Detect which cell encompasses the target text, then output its (X, Y) center coordinate. 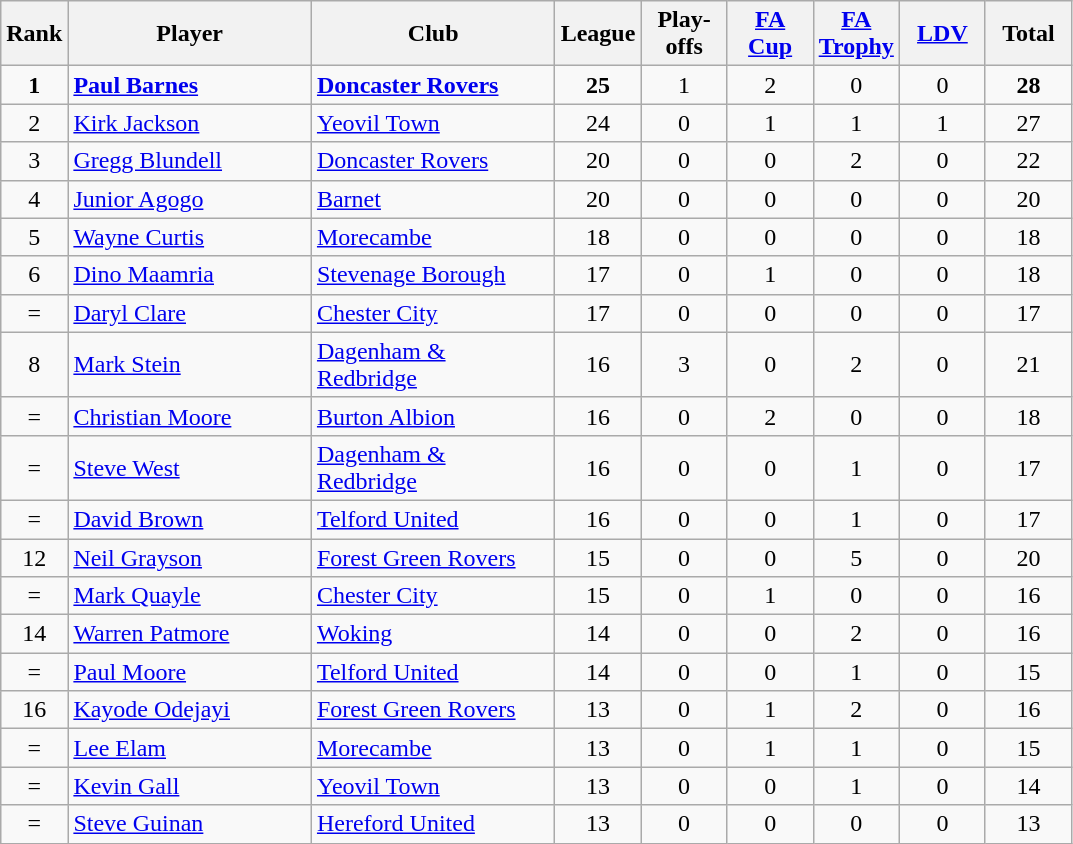
Paul Moore (190, 672)
Dino Maamria (190, 275)
Play-offs (684, 34)
8 (34, 364)
Gregg Blundell (190, 161)
FA Trophy (856, 34)
David Brown (190, 519)
Woking (433, 634)
Steve West (190, 468)
FA Cup (770, 34)
Kevin Gall (190, 786)
Player (190, 34)
28 (1028, 85)
Total (1028, 34)
21 (1028, 364)
Lee Elam (190, 748)
Junior Agogo (190, 199)
Kirk Jackson (190, 123)
27 (1028, 123)
Daryl Clare (190, 313)
LDV (942, 34)
Kayode Odejayi (190, 710)
Neil Grayson (190, 557)
Paul Barnes (190, 85)
Stevenage Borough (433, 275)
Wayne Curtis (190, 237)
Rank (34, 34)
6 (34, 275)
4 (34, 199)
Mark Stein (190, 364)
Barnet (433, 199)
Steve Guinan (190, 824)
24 (598, 123)
Warren Patmore (190, 634)
Hereford United (433, 824)
Club (433, 34)
Burton Albion (433, 416)
22 (1028, 161)
League (598, 34)
Christian Moore (190, 416)
Mark Quayle (190, 596)
12 (34, 557)
25 (598, 85)
